Extract the [x, y] coordinate from the center of the cell holding the provided text.  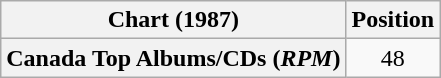
48 [393, 58]
Canada Top Albums/CDs (RPM) [174, 58]
Chart (1987) [174, 20]
Position [393, 20]
